Scan for the cell matching the given text and deliver its [X, Y] coordinate at center. 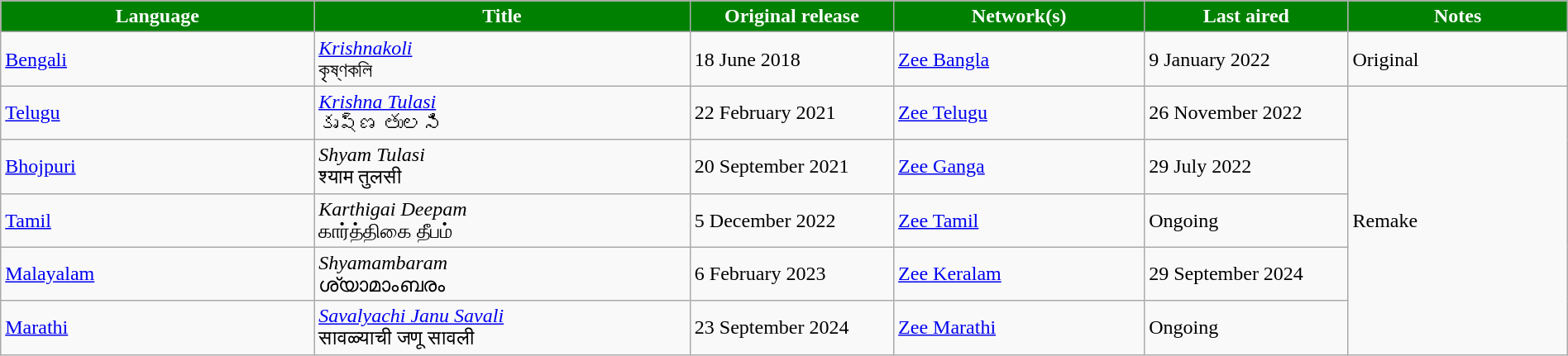
26 November 2022 [1246, 112]
Telugu [157, 112]
Original [1457, 59]
22 February 2021 [791, 112]
Title [503, 17]
Zee Keralam [1019, 274]
Original release [791, 17]
Malayalam [157, 274]
6 February 2023 [791, 274]
Network(s) [1019, 17]
29 July 2022 [1246, 167]
29 September 2024 [1246, 274]
Shyamambaram ശ്യാമാംബരം [503, 274]
Zee Ganga [1019, 167]
Last aired [1246, 17]
Krishnakoli কৃষ্ণকলি [503, 59]
18 June 2018 [791, 59]
Zee Bangla [1019, 59]
Zee Telugu [1019, 112]
Marathi [157, 327]
Savalyachi Janu Savali सावळ्याची जणू सावली [503, 327]
9 January 2022 [1246, 59]
Remake [1457, 220]
20 September 2021 [791, 167]
Bengali [157, 59]
Language [157, 17]
Krishna Tulasi కృష్ణ తులసి [503, 112]
Bhojpuri [157, 167]
5 December 2022 [791, 220]
Zee Marathi [1019, 327]
Tamil [157, 220]
Shyam Tulasi श्याम तुलसी [503, 167]
Zee Tamil [1019, 220]
Karthigai Deepam கார்த்திகை தீபம் [503, 220]
Notes [1457, 17]
23 September 2024 [791, 327]
